Find where the given text appears and provide that cell's center as (x, y) coordinate. 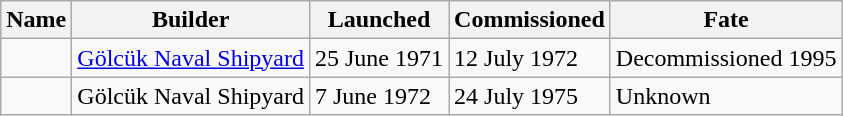
Fate (726, 20)
12 July 1972 (530, 58)
Commissioned (530, 20)
7 June 1972 (378, 96)
Decommissioned 1995 (726, 58)
Launched (378, 20)
Name (36, 20)
25 June 1971 (378, 58)
Unknown (726, 96)
24 July 1975 (530, 96)
Builder (191, 20)
